Return (x, y) of the center of cell containing provided text 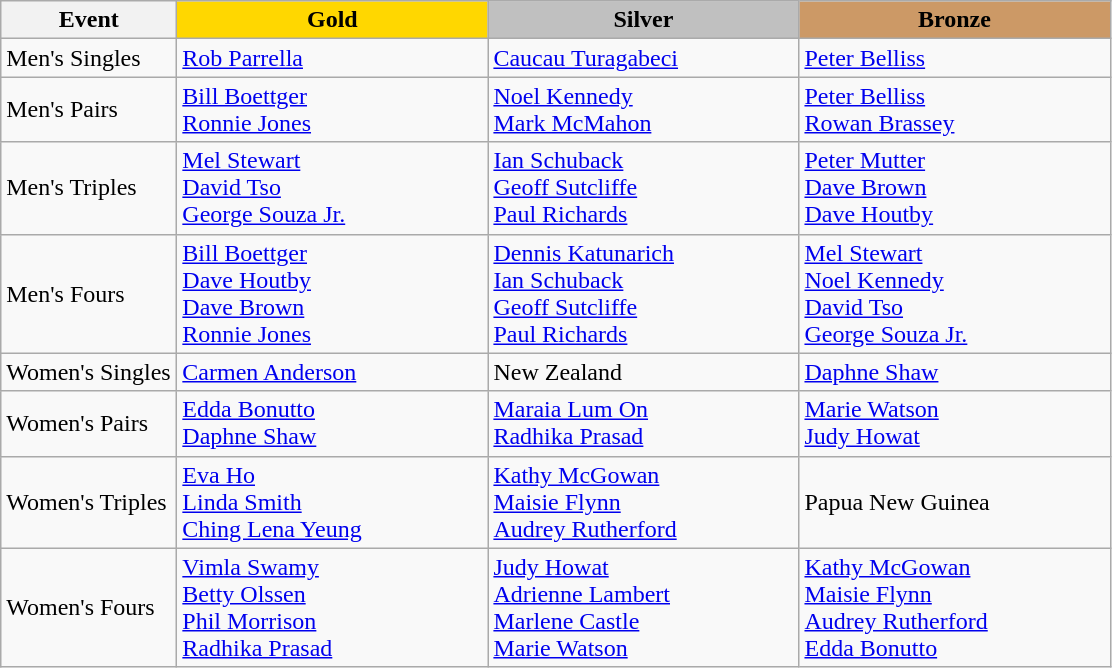
Judy HowatAdrienne LambertMarlene CastleMarie Watson (644, 608)
Rob Parrella (332, 58)
Men's Fours (89, 294)
Mel StewartDavid TsoGeorge Souza Jr. (332, 188)
Marie WatsonJudy Howat (954, 424)
Event (89, 20)
Peter MutterDave BrownDave Houtby (954, 188)
Maraia Lum OnRadhika Prasad (644, 424)
Caucau Turagabeci (644, 58)
Eva HoLinda SmithChing Lena Yeung (332, 502)
Bill BoettgerDave HoutbyDave BrownRonnie Jones (332, 294)
Noel KennedyMark McMahon (644, 110)
Women's Pairs (89, 424)
Peter BellissRowan Brassey (954, 110)
Kathy McGowanMaisie FlynnAudrey Rutherford (644, 502)
Women's Singles (89, 372)
Papua New Guinea (954, 502)
Vimla SwamyBetty OlssenPhil MorrisonRadhika Prasad (332, 608)
Edda BonuttoDaphne Shaw (332, 424)
Dennis KatunarichIan SchubackGeoff SutcliffePaul Richards (644, 294)
Peter Belliss (954, 58)
Men's Triples (89, 188)
Carmen Anderson (332, 372)
Kathy McGowanMaisie FlynnAudrey RutherfordEdda Bonutto (954, 608)
Ian SchubackGeoff SutcliffePaul Richards (644, 188)
Men's Pairs (89, 110)
Silver (644, 20)
Men's Singles (89, 58)
Women's Triples (89, 502)
New Zealand (644, 372)
Women's Fours (89, 608)
Gold (332, 20)
Mel StewartNoel KennedyDavid TsoGeorge Souza Jr. (954, 294)
Daphne Shaw (954, 372)
Bill BoettgerRonnie Jones (332, 110)
Bronze (954, 20)
